Pinpoint the cell where the given text exists, returning its (X, Y) midpoint coordinate. 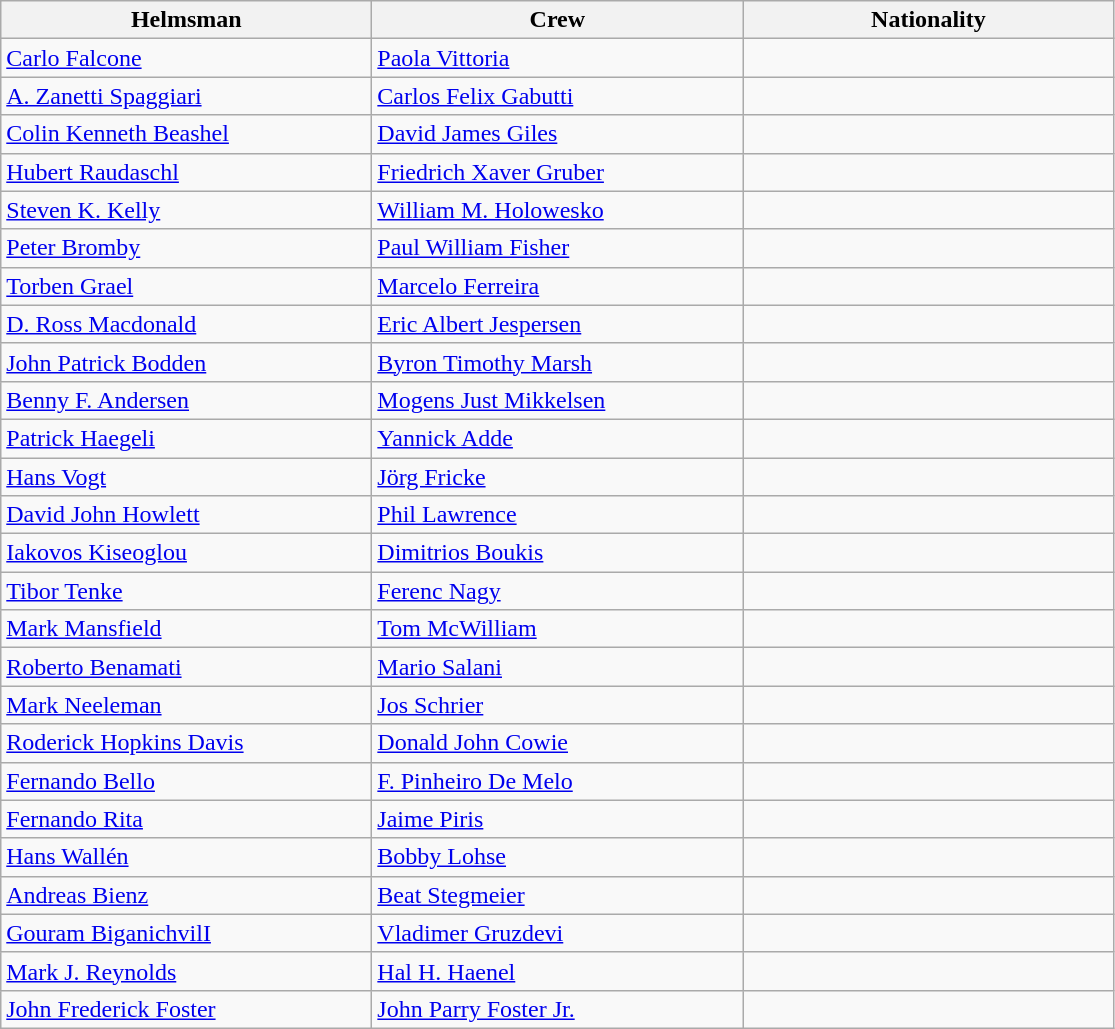
Paul William Fisher (558, 248)
Gouram BiganichvilI (186, 933)
John Patrick Bodden (186, 362)
Hubert Raudaschl (186, 172)
A. Zanetti Spaggiari (186, 96)
Vladimer Gruzdevi (558, 933)
Iakovos Kiseoglou (186, 553)
Roderick Hopkins Davis (186, 743)
Crew (558, 20)
David John Howlett (186, 515)
Hans Wallén (186, 857)
Fernando Bello (186, 781)
Tom McWilliam (558, 629)
Byron Timothy Marsh (558, 362)
Steven K. Kelly (186, 210)
Hans Vogt (186, 477)
Mark J. Reynolds (186, 971)
F. Pinheiro De Melo (558, 781)
Yannick Adde (558, 438)
Mark Neeleman (186, 705)
John Frederick Foster (186, 1009)
Ferenc Nagy (558, 591)
Marcelo Ferreira (558, 286)
Donald John Cowie (558, 743)
Roberto Benamati (186, 667)
Beat Stegmeier (558, 895)
Peter Bromby (186, 248)
Jos Schrier (558, 705)
Torben Grael (186, 286)
D. Ross Macdonald (186, 324)
Phil Lawrence (558, 515)
Friedrich Xaver Gruber (558, 172)
Jörg Fricke (558, 477)
Carlo Falcone (186, 58)
Mark Mansfield (186, 629)
Mogens Just Mikkelsen (558, 400)
Fernando Rita (186, 819)
Jaime Piris (558, 819)
John Parry Foster Jr. (558, 1009)
Mario Salani (558, 667)
David James Giles (558, 134)
Hal H. Haenel (558, 971)
Paola Vittoria (558, 58)
Andreas Bienz (186, 895)
Bobby Lohse (558, 857)
William M. Holowesko (558, 210)
Patrick Haegeli (186, 438)
Helmsman (186, 20)
Eric Albert Jespersen (558, 324)
Nationality (928, 20)
Benny F. Andersen (186, 400)
Dimitrios Boukis (558, 553)
Tibor Tenke (186, 591)
Carlos Felix Gabutti (558, 96)
Colin Kenneth Beashel (186, 134)
